Identify which cell holds the provided text, then report its [X, Y] central coordinate. 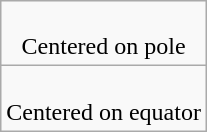
Centered on equator [104, 98]
Centered on pole [104, 34]
